Capture the cell that displays the provided text and extract its [X, Y] central coordinate. 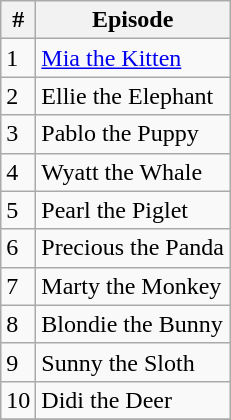
8 [18, 324]
Pablo the Puppy [133, 134]
Didi the Deer [133, 400]
9 [18, 362]
7 [18, 286]
4 [18, 172]
Pearl the Piglet [133, 210]
5 [18, 210]
2 [18, 96]
Marty the Monkey [133, 286]
3 [18, 134]
# [18, 20]
Episode [133, 20]
10 [18, 400]
Sunny the Sloth [133, 362]
Wyatt the Whale [133, 172]
1 [18, 58]
Blondie the Bunny [133, 324]
Precious the Panda [133, 248]
Ellie the Elephant [133, 96]
Mia the Kitten [133, 58]
6 [18, 248]
